Return (x, y) of the center of cell containing provided text 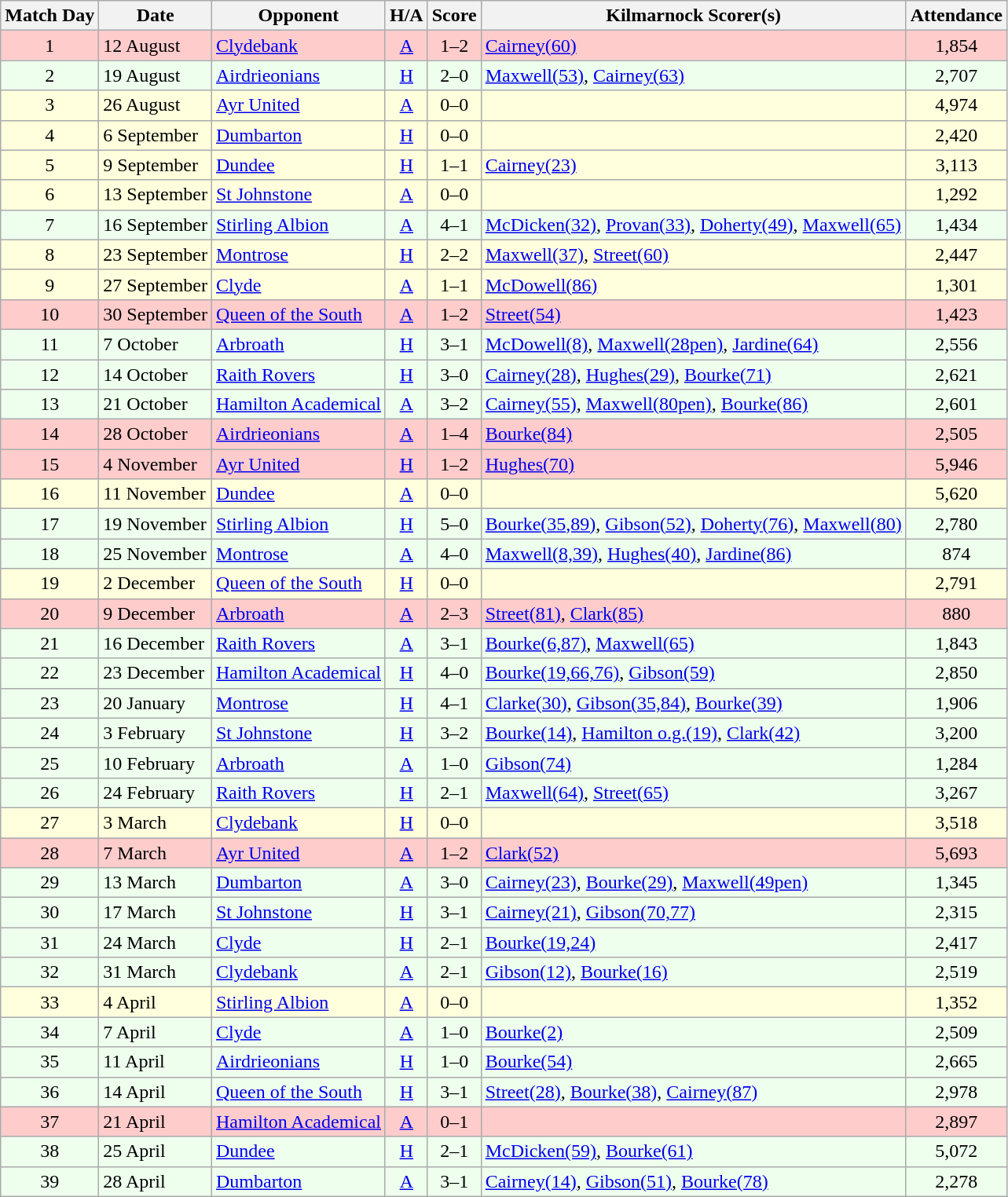
7 (50, 225)
Bourke(6,87), Maxwell(65) (693, 643)
13 (50, 404)
5,946 (956, 464)
19 (50, 584)
Cairney(28), Hughes(29), Bourke(71) (693, 375)
2 (50, 75)
1–4 (454, 434)
21 (50, 643)
18 (50, 554)
28 April (156, 1181)
29 (50, 883)
2 December (156, 584)
3,200 (956, 733)
8 (50, 254)
3 March (156, 822)
Opponent (299, 16)
6 September (156, 135)
Gibson(74) (693, 763)
Cairney(14), Gibson(51), Bourke(78) (693, 1181)
1,301 (956, 284)
Bourke(54) (693, 1062)
1,292 (956, 195)
10 (50, 314)
2,519 (956, 972)
2,665 (956, 1062)
5,072 (956, 1151)
Cairney(23) (693, 165)
0–1 (454, 1122)
39 (50, 1181)
11 November (156, 494)
4 November (156, 464)
2,978 (956, 1092)
19 August (156, 75)
1,423 (956, 314)
31 March (156, 972)
11 April (156, 1062)
2,420 (956, 135)
20 (50, 613)
3 February (156, 733)
11 (50, 344)
Street(54) (693, 314)
31 (50, 943)
2,278 (956, 1181)
24 (50, 733)
9 December (156, 613)
3,113 (956, 165)
7 October (156, 344)
23 September (156, 254)
17 March (156, 913)
3,518 (956, 822)
McDicken(32), Provan(33), Doherty(49), Maxwell(65) (693, 225)
24 March (156, 943)
28 (50, 852)
Bourke(35,89), Gibson(52), Doherty(76), Maxwell(80) (693, 524)
28 October (156, 434)
10 February (156, 763)
3 (50, 105)
2,601 (956, 404)
6 (50, 195)
34 (50, 1032)
4 April (156, 1002)
16 September (156, 225)
35 (50, 1062)
13 March (156, 883)
9 (50, 284)
Bourke(19,24) (693, 943)
2,556 (956, 344)
27 (50, 822)
Bourke(2) (693, 1032)
4 (50, 135)
24 February (156, 793)
36 (50, 1092)
17 (50, 524)
McDicken(59), Bourke(61) (693, 1151)
874 (956, 554)
McDowell(86) (693, 284)
2,791 (956, 584)
37 (50, 1122)
2–2 (454, 254)
2–0 (454, 75)
Maxwell(53), Cairney(63) (693, 75)
26 (50, 793)
2,897 (956, 1122)
Date (156, 16)
21 October (156, 404)
2–3 (454, 613)
Gibson(12), Bourke(16) (693, 972)
Cairney(23), Bourke(29), Maxwell(49pen) (693, 883)
Hughes(70) (693, 464)
5 (50, 165)
2,417 (956, 943)
1,906 (956, 703)
25 November (156, 554)
5–0 (454, 524)
14 April (156, 1092)
2,505 (956, 434)
23 (50, 703)
7 April (156, 1032)
880 (956, 613)
Bourke(14), Hamilton o.g.(19), Clark(42) (693, 733)
21 April (156, 1122)
Maxwell(8,39), Hughes(40), Jardine(86) (693, 554)
H/A (406, 16)
Street(28), Bourke(38), Cairney(87) (693, 1092)
5,693 (956, 852)
26 August (156, 105)
32 (50, 972)
30 September (156, 314)
Score (454, 16)
1,854 (956, 46)
Maxwell(37), Street(60) (693, 254)
2,315 (956, 913)
1,434 (956, 225)
Clarke(30), Gibson(35,84), Bourke(39) (693, 703)
7 March (156, 852)
25 (50, 763)
12 August (156, 46)
13 September (156, 195)
19 November (156, 524)
Kilmarnock Scorer(s) (693, 16)
Attendance (956, 16)
1,352 (956, 1002)
14 (50, 434)
2,509 (956, 1032)
Cairney(55), Maxwell(80pen), Bourke(86) (693, 404)
2,621 (956, 375)
1 (50, 46)
33 (50, 1002)
2,780 (956, 524)
Maxwell(64), Street(65) (693, 793)
25 April (156, 1151)
1,843 (956, 643)
McDowell(8), Maxwell(28pen), Jardine(64) (693, 344)
20 January (156, 703)
12 (50, 375)
Bourke(84) (693, 434)
27 September (156, 284)
14 October (156, 375)
Cairney(21), Gibson(70,77) (693, 913)
38 (50, 1151)
2,850 (956, 673)
2,707 (956, 75)
4,974 (956, 105)
Match Day (50, 16)
23 December (156, 673)
Clark(52) (693, 852)
Cairney(60) (693, 46)
Bourke(19,66,76), Gibson(59) (693, 673)
30 (50, 913)
3,267 (956, 793)
1,345 (956, 883)
15 (50, 464)
Street(81), Clark(85) (693, 613)
22 (50, 673)
16 December (156, 643)
9 September (156, 165)
16 (50, 494)
2,447 (956, 254)
5,620 (956, 494)
1,284 (956, 763)
